Find where the given text appears and provide that cell's center as (x, y) coordinate. 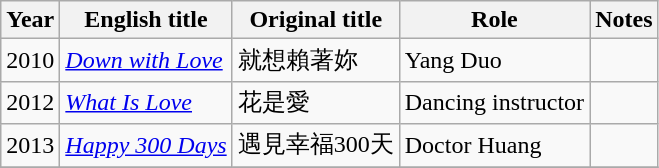
What Is Love (146, 102)
遇見幸福300天 (316, 146)
Happy 300 Days (146, 146)
2013 (30, 146)
花是愛 (316, 102)
Dancing instructor (494, 102)
Down with Love (146, 60)
Doctor Huang (494, 146)
2010 (30, 60)
2012 (30, 102)
Original title (316, 20)
Role (494, 20)
Yang Duo (494, 60)
Year (30, 20)
就想賴著妳 (316, 60)
Notes (624, 20)
English title (146, 20)
